Output the (X, Y) coordinate of the center of the cell containing the given text.  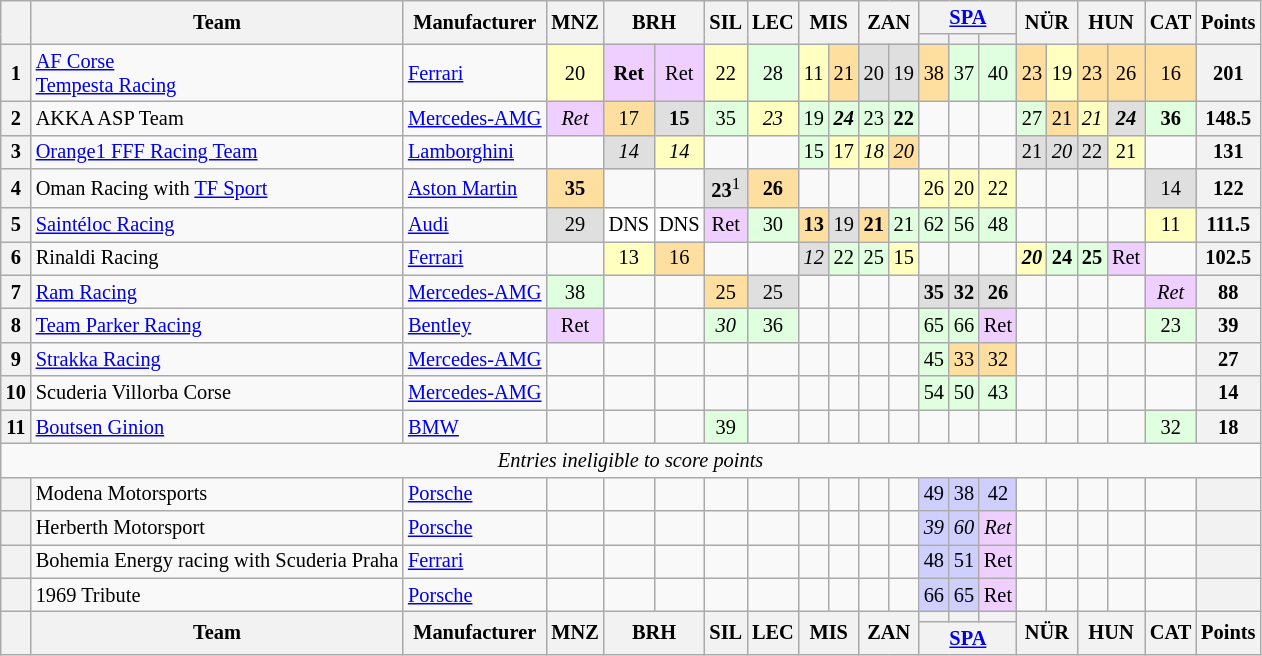
Strakka Racing (217, 359)
Scuderia Villorba Corse (217, 393)
9 (16, 359)
3 (16, 152)
40 (998, 73)
201 (1228, 73)
Bohemia Energy racing with Scuderia Praha (217, 561)
54 (934, 393)
42 (998, 494)
Orange1 FFF Racing Team (217, 152)
2 (16, 118)
8 (16, 326)
7 (16, 292)
12 (814, 258)
43 (998, 393)
Oman Racing with TF Sport (217, 188)
Aston Martin (474, 188)
102.5 (1228, 258)
Audi (474, 225)
88 (1228, 292)
Bentley (474, 326)
1969 Tribute (217, 595)
37 (964, 73)
Ram Racing (217, 292)
56 (964, 225)
50 (964, 393)
49 (934, 494)
122 (1228, 188)
BMW (474, 427)
131 (1228, 152)
Entries ineligible to score points (631, 460)
231 (726, 188)
AF Corse Tempesta Racing (217, 73)
Team Parker Racing (217, 326)
1 (16, 73)
Modena Motorsports (217, 494)
6 (16, 258)
Boutsen Ginion (217, 427)
Rinaldi Racing (217, 258)
33 (964, 359)
111.5 (1228, 225)
4 (16, 188)
Lamborghini (474, 152)
Herberth Motorsport (217, 527)
29 (574, 225)
60 (964, 527)
28 (773, 73)
AKKA ASP Team (217, 118)
148.5 (1228, 118)
62 (934, 225)
5 (16, 225)
10 (16, 393)
45 (934, 359)
Saintéloc Racing (217, 225)
51 (964, 561)
